Find where the given text appears and provide that cell's center as (X, Y) coordinate. 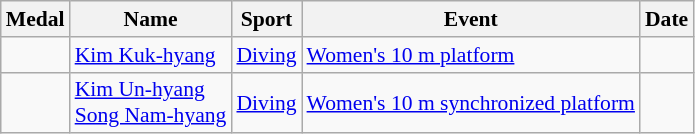
Name (151, 19)
Sport (266, 19)
Kim Un-hyangSong Nam-hyang (151, 102)
Kim Kuk-hyang (151, 55)
Women's 10 m platform (471, 55)
Date (666, 19)
Medal (36, 19)
Event (471, 19)
Women's 10 m synchronized platform (471, 102)
